For the text-containing cell, return its midpoint in (X, Y) coordinate format. 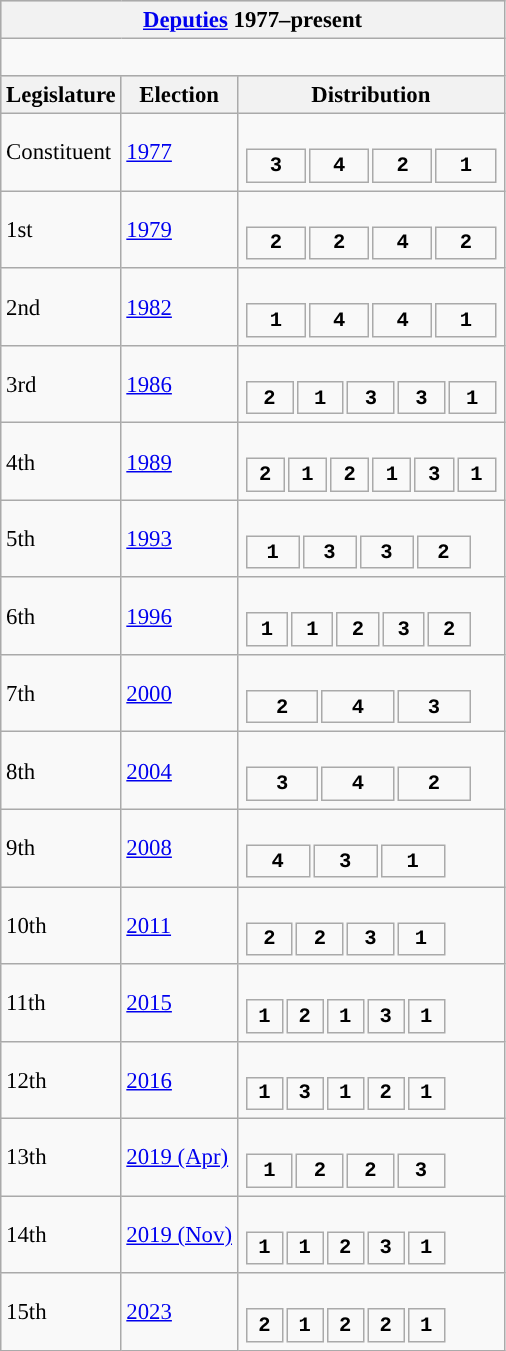
1993 (179, 538)
2 1 3 3 1 (370, 384)
13th (61, 1158)
Deputies 1977–present (253, 20)
2008 (179, 848)
3 4 2 (370, 770)
11th (61, 1002)
2019 (Apr) (179, 1158)
4 3 1 (370, 848)
1 1 2 3 2 (370, 616)
2004 (179, 770)
Legislature (61, 95)
15th (61, 1312)
1982 (179, 306)
2 2 4 2 (370, 230)
7th (61, 694)
10th (61, 926)
Election (179, 95)
2 4 3 (370, 694)
1 3 3 2 (370, 538)
2 1 2 1 3 1 (370, 462)
1 1 2 3 1 (370, 1234)
2011 (179, 926)
1996 (179, 616)
1977 (179, 152)
2019 (Nov) (179, 1234)
8th (61, 770)
2023 (179, 1312)
2 1 2 2 1 (370, 1312)
4th (61, 462)
1 2 2 3 (370, 1158)
2016 (179, 1080)
1989 (179, 462)
Distribution (370, 95)
2nd (61, 306)
1979 (179, 230)
14th (61, 1234)
2015 (179, 1002)
1st (61, 230)
12th (61, 1080)
3rd (61, 384)
9th (61, 848)
1986 (179, 384)
2000 (179, 694)
Constituent (61, 152)
6th (61, 616)
3 4 2 1 (370, 152)
2 2 3 1 (370, 926)
1 4 4 1 (370, 306)
1 3 1 2 1 (370, 1080)
5th (61, 538)
1 2 1 3 1 (370, 1002)
